Locate the cell with the specified text and output its [x, y] center coordinate. 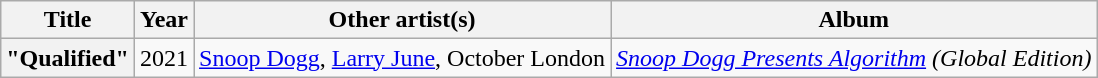
Other artist(s) [402, 20]
2021 [164, 58]
Title [68, 20]
Snoop Dogg Presents Algorithm (Global Edition) [854, 58]
Album [854, 20]
"Qualified" [68, 58]
Year [164, 20]
Snoop Dogg, Larry June, October London [402, 58]
